Detect which cell encompasses the target text, then output its (X, Y) center coordinate. 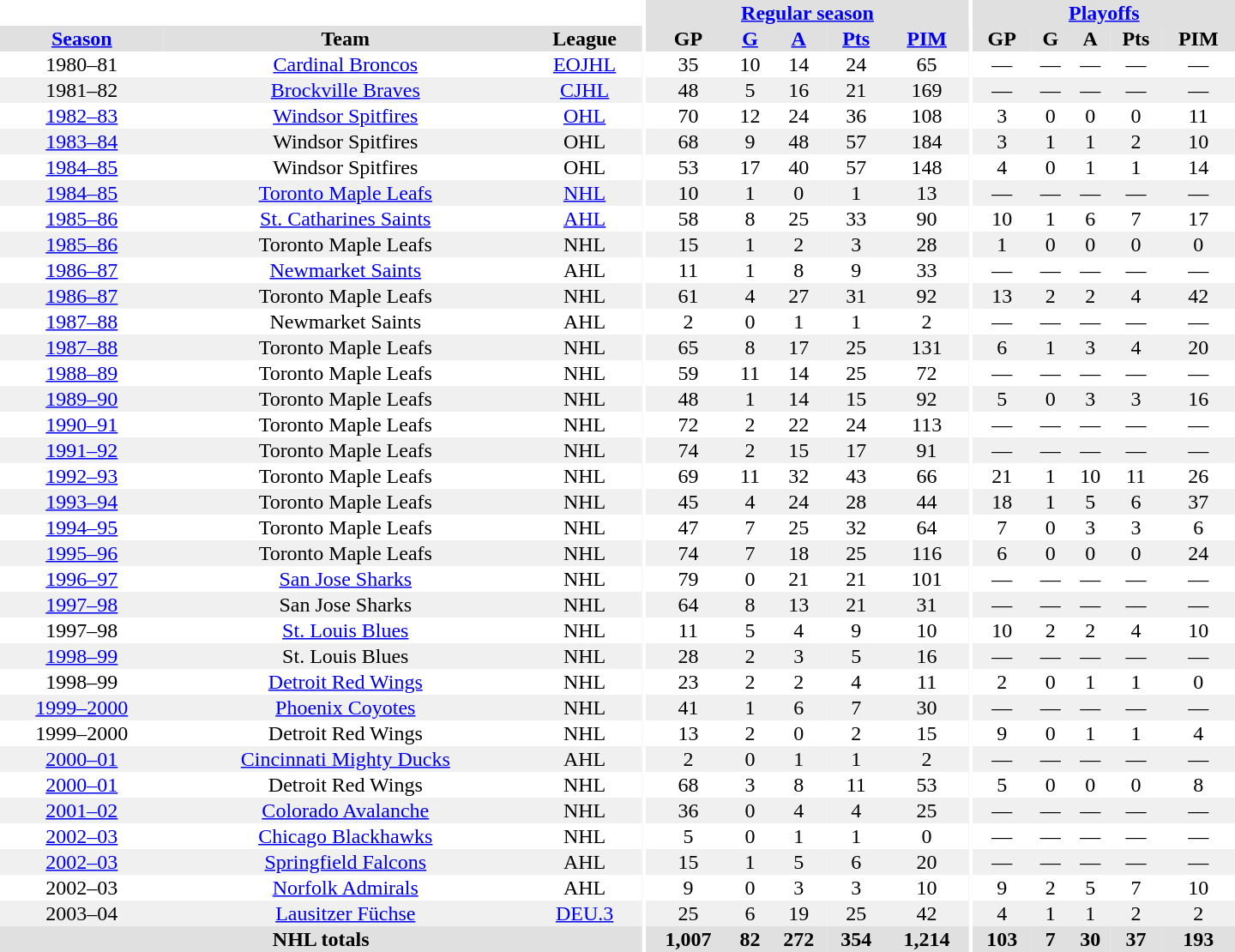
61 (688, 296)
Regular season (807, 13)
1993–94 (82, 502)
1988–89 (82, 373)
1980–81 (82, 64)
19 (799, 913)
148 (927, 167)
1990–91 (82, 425)
1989–90 (82, 399)
1,007 (688, 939)
Cardinal Broncos (346, 64)
Playoffs (1105, 13)
113 (927, 425)
1995–96 (82, 553)
69 (688, 476)
58 (688, 219)
1,214 (927, 939)
Colorado Avalanche (346, 810)
41 (688, 708)
2001–02 (82, 810)
23 (688, 682)
193 (1198, 939)
League (585, 39)
184 (927, 142)
1982–83 (82, 116)
59 (688, 373)
354 (856, 939)
70 (688, 116)
Lausitzer Füchse (346, 913)
116 (927, 553)
Chicago Blackhawks (346, 836)
90 (927, 219)
101 (927, 579)
22 (799, 425)
1991–92 (82, 450)
St. Catharines Saints (346, 219)
Springfield Falcons (346, 862)
NHL totals (321, 939)
Season (82, 39)
1996–97 (82, 579)
EOJHL (585, 64)
45 (688, 502)
27 (799, 296)
47 (688, 527)
Phoenix Coyotes (346, 708)
131 (927, 347)
12 (750, 116)
103 (1002, 939)
1992–93 (82, 476)
79 (688, 579)
Brockville Braves (346, 90)
169 (927, 90)
272 (799, 939)
Team (346, 39)
35 (688, 64)
1981–82 (82, 90)
CJHL (585, 90)
DEU.3 (585, 913)
108 (927, 116)
Cincinnati Mighty Ducks (346, 759)
1994–95 (82, 527)
82 (750, 939)
44 (927, 502)
91 (927, 450)
43 (856, 476)
1983–84 (82, 142)
26 (1198, 476)
Norfolk Admirals (346, 888)
66 (927, 476)
2003–04 (82, 913)
40 (799, 167)
